Capture the cell that displays the provided text and extract its (X, Y) central coordinate. 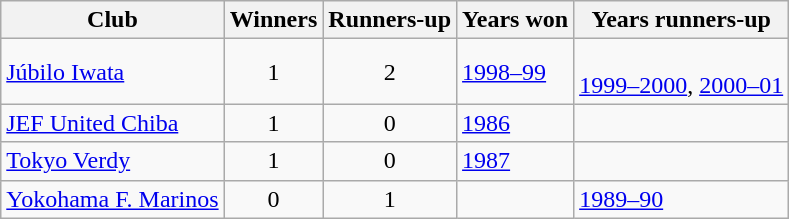
Years runners-up (682, 20)
1987 (516, 161)
Years won (516, 20)
2 (390, 72)
1998–99 (516, 72)
1986 (516, 123)
JEF United Chiba (112, 123)
Winners (274, 20)
Yokohama F. Marinos (112, 199)
Júbilo Iwata (112, 72)
1989–90 (682, 199)
Club (112, 20)
Runners-up (390, 20)
1999–2000, 2000–01 (682, 72)
Tokyo Verdy (112, 161)
